Identify which cell holds the provided text, then report its (X, Y) central coordinate. 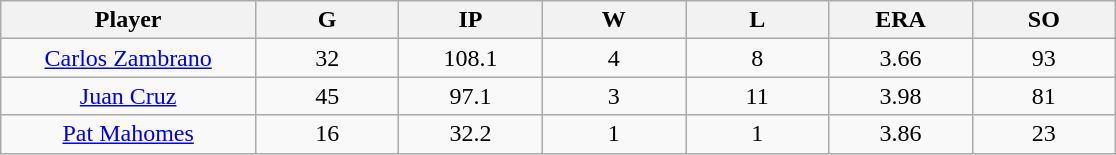
32.2 (470, 134)
3 (614, 96)
3.66 (900, 58)
Juan Cruz (128, 96)
81 (1044, 96)
3.98 (900, 96)
SO (1044, 20)
4 (614, 58)
16 (328, 134)
3.86 (900, 134)
45 (328, 96)
8 (758, 58)
97.1 (470, 96)
108.1 (470, 58)
32 (328, 58)
Player (128, 20)
L (758, 20)
93 (1044, 58)
Carlos Zambrano (128, 58)
G (328, 20)
IP (470, 20)
ERA (900, 20)
11 (758, 96)
23 (1044, 134)
W (614, 20)
Pat Mahomes (128, 134)
